Search for the cell housing the specified text and yield its (X, Y) center coordinate. 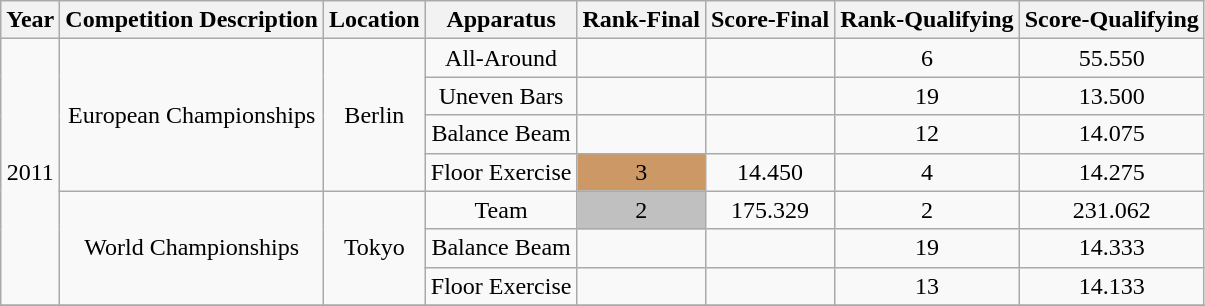
Competition Description (192, 20)
14.333 (1112, 248)
14.275 (1112, 172)
Tokyo (375, 248)
13 (927, 286)
Score-Final (770, 20)
55.550 (1112, 58)
Rank-Qualifying (927, 20)
Uneven Bars (501, 96)
All-Around (501, 58)
Year (30, 20)
World Championships (192, 248)
14.075 (1112, 134)
Berlin (375, 115)
6 (927, 58)
14.133 (1112, 286)
Score-Qualifying (1112, 20)
231.062 (1112, 210)
Team (501, 210)
Location (375, 20)
European Championships (192, 115)
175.329 (770, 210)
2011 (30, 172)
Rank-Final (641, 20)
Apparatus (501, 20)
13.500 (1112, 96)
12 (927, 134)
4 (927, 172)
3 (641, 172)
14.450 (770, 172)
